Determine the (X, Y) coordinate at the center of the cell enclosing the given text.  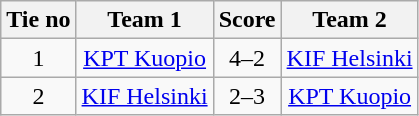
Score (247, 20)
Team 2 (350, 20)
Tie no (38, 20)
4–2 (247, 58)
Team 1 (144, 20)
2 (38, 96)
1 (38, 58)
2–3 (247, 96)
